Pinpoint the cell where the given text exists, returning its [X, Y] midpoint coordinate. 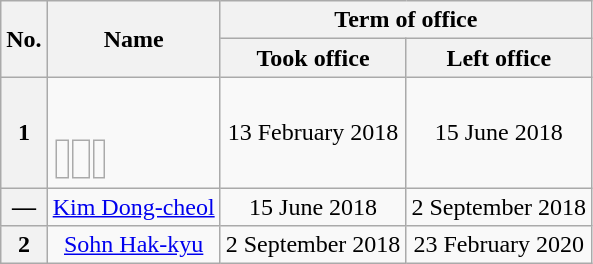
Kim Dong-cheol [134, 207]
No. [24, 39]
Took office [313, 58]
— [24, 207]
13 February 2018 [313, 132]
1 [24, 132]
Term of office [406, 20]
Name [134, 39]
23 February 2020 [499, 245]
2 [24, 245]
Sohn Hak-kyu [134, 245]
Left office [499, 58]
